Search for the cell housing the specified text and yield its [x, y] center coordinate. 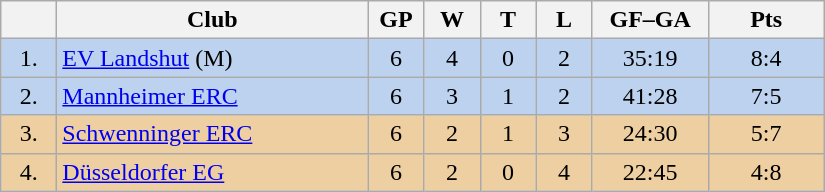
2. [29, 96]
Pts [766, 20]
1. [29, 58]
3. [29, 134]
Schwenninger ERC [212, 134]
5:7 [766, 134]
8:4 [766, 58]
Mannheimer ERC [212, 96]
7:5 [766, 96]
W [452, 20]
GF–GA [650, 20]
L [564, 20]
35:19 [650, 58]
4:8 [766, 172]
Club [212, 20]
24:30 [650, 134]
22:45 [650, 172]
EV Landshut (M) [212, 58]
4. [29, 172]
GP [396, 20]
41:28 [650, 96]
T [508, 20]
Düsseldorfer EG [212, 172]
